From the cell containing the given text, extract its center point as (X, Y) coordinate. 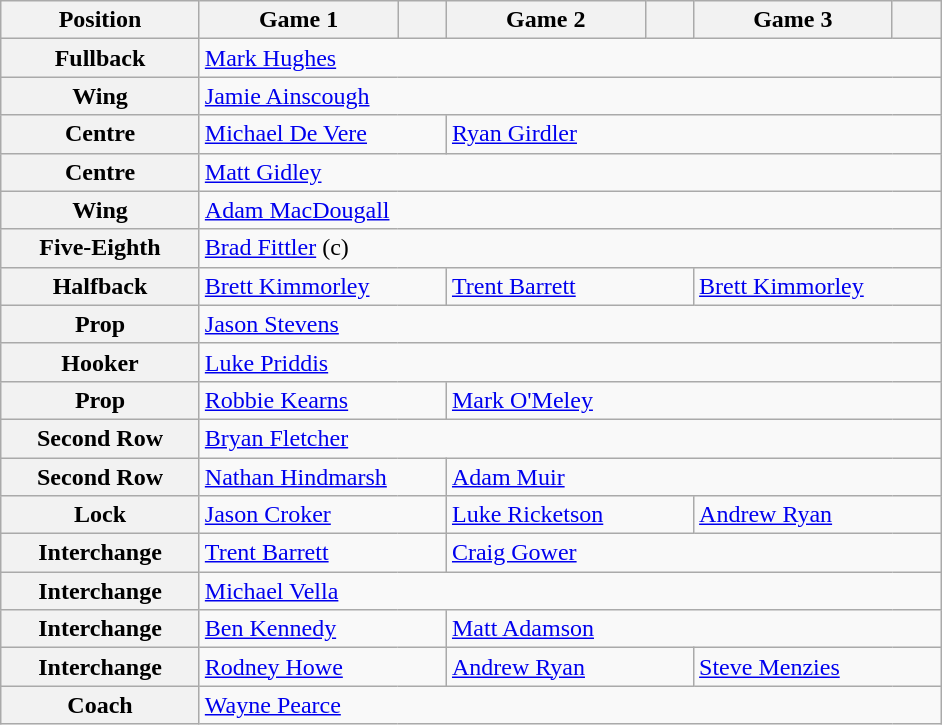
Halfback (100, 286)
Mark O'Meley (693, 400)
Rodney Howe (322, 667)
Brad Fittler (c) (570, 248)
Mark Hughes (570, 58)
Wayne Pearce (570, 705)
Ryan Girdler (693, 134)
Matt Gidley (570, 172)
Luke Priddis (570, 362)
Matt Adamson (693, 629)
Steve Menzies (818, 667)
Fullback (100, 58)
Craig Gower (693, 553)
Coach (100, 705)
Hooker (100, 362)
Ben Kennedy (322, 629)
Jamie Ainscough (570, 96)
Jason Croker (322, 515)
Jason Stevens (570, 324)
Five-Eighth (100, 248)
Position (100, 20)
Adam MacDougall (570, 210)
Luke Ricketson (570, 515)
Michael Vella (570, 591)
Game 2 (546, 20)
Bryan Fletcher (570, 438)
Lock (100, 515)
Robbie Kearns (322, 400)
Adam Muir (693, 477)
Game 3 (794, 20)
Nathan Hindmarsh (322, 477)
Game 1 (298, 20)
Michael De Vere (322, 134)
